Output the (X, Y) coordinate of the center of the cell containing the given text.  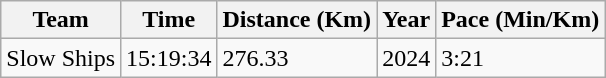
Distance (Km) (297, 20)
2024 (406, 58)
15:19:34 (169, 58)
Slow Ships (61, 58)
Time (169, 20)
276.33 (297, 58)
Pace (Min/Km) (520, 20)
3:21 (520, 58)
Year (406, 20)
Team (61, 20)
